Extract the [X, Y] coordinate from the center of the cell holding the provided text.  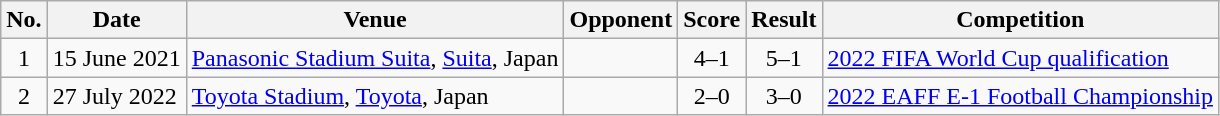
Panasonic Stadium Suita, Suita, Japan [375, 58]
2–0 [712, 96]
2022 FIFA World Cup qualification [1020, 58]
Score [712, 20]
5–1 [784, 58]
Opponent [621, 20]
No. [24, 20]
Competition [1020, 20]
Toyota Stadium, Toyota, Japan [375, 96]
Venue [375, 20]
2 [24, 96]
4–1 [712, 58]
3–0 [784, 96]
Date [116, 20]
Result [784, 20]
15 June 2021 [116, 58]
2022 EAFF E-1 Football Championship [1020, 96]
1 [24, 58]
27 July 2022 [116, 96]
